Search for the cell housing the specified text and yield its (X, Y) center coordinate. 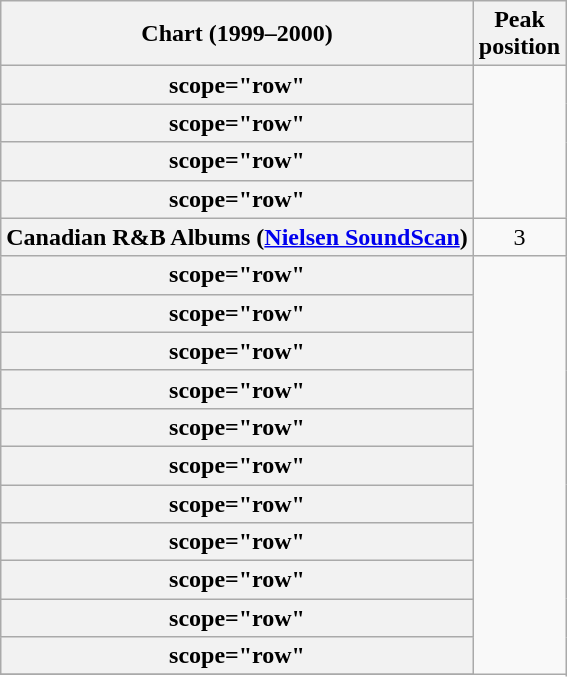
3 (519, 237)
Peakposition (519, 34)
Chart (1999–2000) (238, 34)
Canadian R&B Albums (Nielsen SoundScan) (238, 237)
